Extract the (x, y) coordinate from the center of the cell holding the provided text.  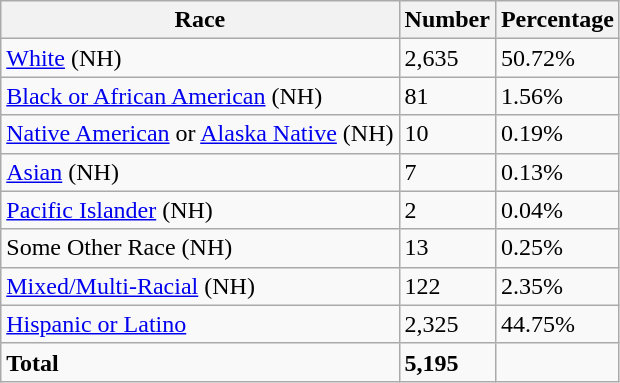
Number (447, 20)
Race (200, 20)
122 (447, 286)
Pacific Islander (NH) (200, 210)
0.04% (557, 210)
White (NH) (200, 58)
7 (447, 172)
2,325 (447, 324)
44.75% (557, 324)
Native American or Alaska Native (NH) (200, 134)
50.72% (557, 58)
Some Other Race (NH) (200, 248)
Hispanic or Latino (200, 324)
5,195 (447, 362)
Asian (NH) (200, 172)
81 (447, 96)
1.56% (557, 96)
Percentage (557, 20)
Total (200, 362)
Mixed/Multi-Racial (NH) (200, 286)
0.19% (557, 134)
2,635 (447, 58)
10 (447, 134)
0.13% (557, 172)
13 (447, 248)
2 (447, 210)
2.35% (557, 286)
Black or African American (NH) (200, 96)
0.25% (557, 248)
